Capture the cell that displays the provided text and extract its (X, Y) central coordinate. 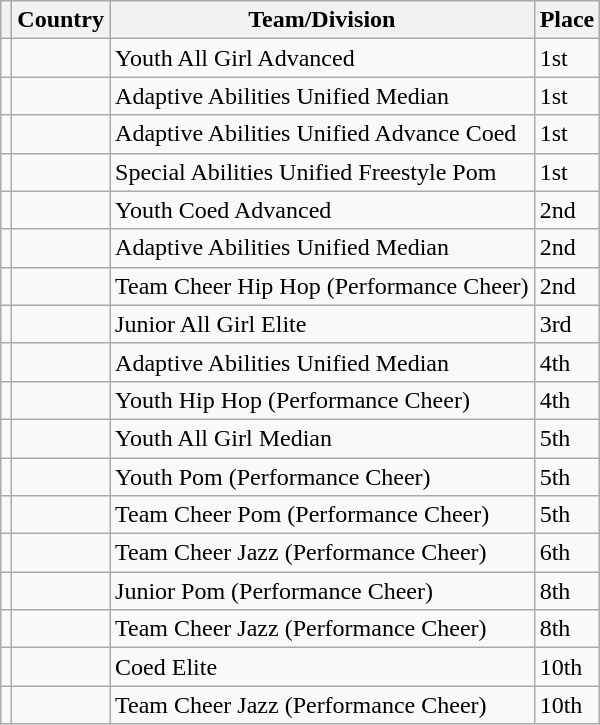
Junior All Girl Elite (322, 324)
Adaptive Abilities Unified Advance Coed (322, 134)
Team Cheer Hip Hop (Performance Cheer) (322, 286)
Special Abilities Unified Freestyle Pom (322, 172)
Team/Division (322, 20)
Place (567, 20)
Youth All Girl Median (322, 438)
Youth Pom (Performance Cheer) (322, 477)
Youth Hip Hop (Performance Cheer) (322, 400)
6th (567, 553)
Team Cheer Pom (Performance Cheer) (322, 515)
Junior Pom (Performance Cheer) (322, 591)
Youth Coed Advanced (322, 210)
Country (61, 20)
Coed Elite (322, 667)
3rd (567, 324)
Youth All Girl Advanced (322, 58)
